Determine the (x, y) coordinate at the center of the cell enclosing the given text.  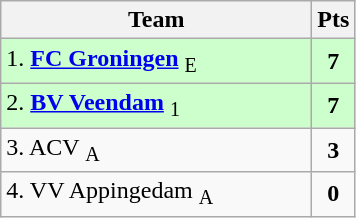
2. BV Veendam 1 (156, 105)
3 (334, 150)
Team (156, 20)
Pts (334, 20)
0 (334, 194)
4. VV Appingedam A (156, 194)
1. FC Groningen E (156, 61)
3. ACV A (156, 150)
